Pinpoint the cell where the given text exists, returning its [x, y] midpoint coordinate. 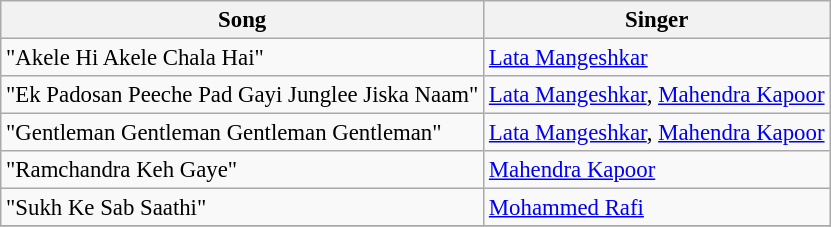
"Sukh Ke Sab Saathi" [242, 208]
Mohammed Rafi [657, 208]
"Ramchandra Keh Gaye" [242, 170]
Song [242, 20]
Mahendra Kapoor [657, 170]
"Ek Padosan Peeche Pad Gayi Junglee Jiska Naam" [242, 95]
Lata Mangeshkar [657, 58]
"Gentleman Gentleman Gentleman Gentleman" [242, 133]
"Akele Hi Akele Chala Hai" [242, 58]
Singer [657, 20]
